Search for the cell housing the specified text and yield its [X, Y] center coordinate. 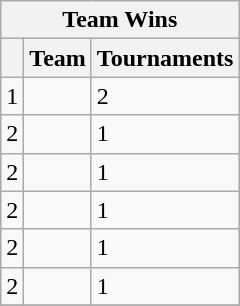
Team [58, 58]
Team Wins [120, 20]
Tournaments [165, 58]
